Detect which cell encompasses the target text, then output its [x, y] center coordinate. 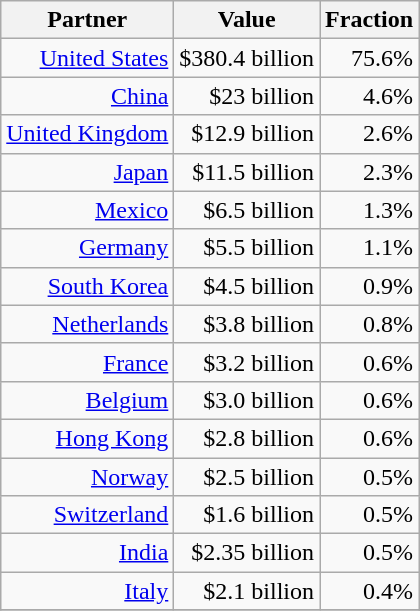
Value [247, 20]
75.6% [370, 58]
$1.6 billion [247, 515]
$23 billion [247, 96]
Hong Kong [88, 438]
Fraction [370, 20]
France [88, 362]
$12.9 billion [247, 134]
India [88, 553]
$2.8 billion [247, 438]
$2.35 billion [247, 553]
1.3% [370, 210]
Italy [88, 591]
$3.2 billion [247, 362]
0.4% [370, 591]
$5.5 billion [247, 248]
Switzerland [88, 515]
0.9% [370, 286]
1.1% [370, 248]
United Kingdom [88, 134]
2.6% [370, 134]
China [88, 96]
Netherlands [88, 324]
$2.1 billion [247, 591]
Partner [88, 20]
United States [88, 58]
$3.8 billion [247, 324]
Germany [88, 248]
Japan [88, 172]
$6.5 billion [247, 210]
South Korea [88, 286]
$380.4 billion [247, 58]
Norway [88, 477]
$11.5 billion [247, 172]
$3.0 billion [247, 400]
4.6% [370, 96]
2.3% [370, 172]
$4.5 billion [247, 286]
$2.5 billion [247, 477]
Mexico [88, 210]
Belgium [88, 400]
0.8% [370, 324]
